From the cell containing the given text, extract its center point as (x, y) coordinate. 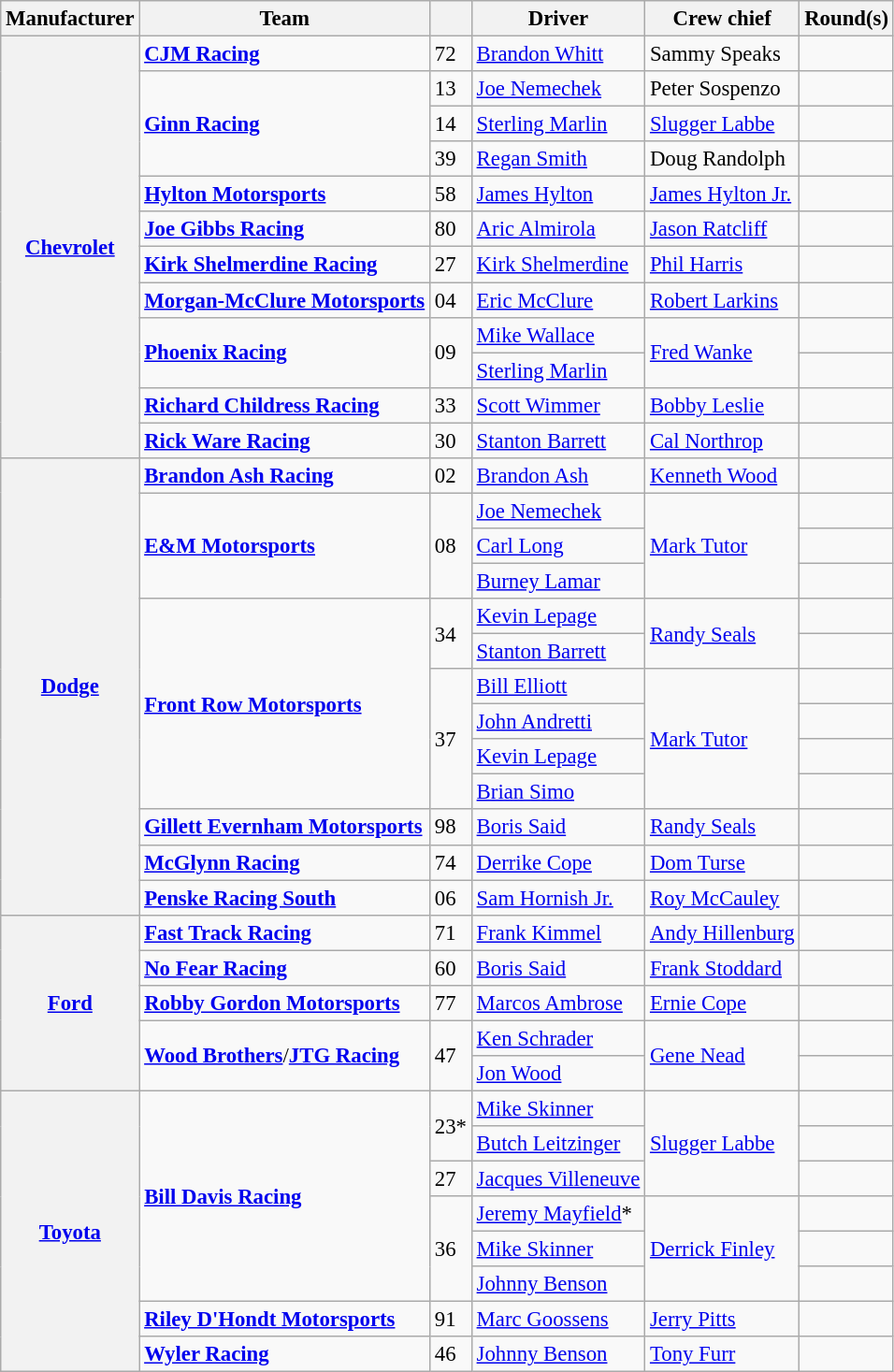
Ken Schrader (557, 1038)
No Fear Racing (284, 968)
CJM Racing (284, 54)
Fast Track Racing (284, 932)
Kirk Shelmerdine Racing (284, 265)
14 (451, 124)
Phil Harris (722, 265)
13 (451, 89)
Jeremy Mayfield* (557, 1214)
Ginn Racing (284, 123)
60 (451, 968)
Carl Long (557, 546)
Burney Lamar (557, 581)
Kenneth Wood (722, 476)
Ford (70, 1003)
Chevrolet (70, 247)
34 (451, 634)
98 (451, 828)
Fred Wanke (722, 352)
Penske Racing South (284, 898)
30 (451, 440)
Gene Nead (722, 1055)
James Hylton Jr. (722, 195)
Aric Almirola (557, 229)
Crew chief (722, 19)
Mike Wallace (557, 335)
Hylton Motorsports (284, 195)
Marc Goossens (557, 1320)
91 (451, 1320)
Rick Ware Racing (284, 440)
Wood Brothers/JTG Racing (284, 1055)
Ernie Cope (722, 1004)
Frank Kimmel (557, 932)
Kirk Shelmerdine (557, 265)
37 (451, 739)
Jerry Pitts (722, 1320)
Doug Randolph (722, 159)
Dom Turse (722, 862)
74 (451, 862)
Bill Davis Racing (284, 1196)
Front Row Motorsports (284, 704)
Brandon Ash (557, 476)
Andy Hillenburg (722, 932)
Joe Gibbs Racing (284, 229)
Driver (557, 19)
Derrick Finley (722, 1249)
Butch Leitzinger (557, 1144)
Robby Gordon Motorsports (284, 1004)
Jacques Villeneuve (557, 1179)
Cal Northrop (722, 440)
Peter Sospenzo (722, 89)
Sammy Speaks (722, 54)
36 (451, 1249)
James Hylton (557, 195)
Marcos Ambrose (557, 1004)
09 (451, 352)
Toyota (70, 1231)
Bill Elliott (557, 686)
77 (451, 1004)
Derrike Cope (557, 862)
Brian Simo (557, 792)
McGlynn Racing (284, 862)
Bobby Leslie (722, 405)
Brandon Whitt (557, 54)
John Andretti (557, 722)
Round(s) (846, 19)
33 (451, 405)
Jason Ratcliff (722, 229)
Robert Larkins (722, 300)
02 (451, 476)
Richard Childress Racing (284, 405)
06 (451, 898)
Roy McCauley (722, 898)
80 (451, 229)
08 (451, 546)
Team (284, 19)
Brandon Ash Racing (284, 476)
39 (451, 159)
Frank Stoddard (722, 968)
Sam Hornish Jr. (557, 898)
E&M Motorsports (284, 546)
Riley D'Hondt Motorsports (284, 1320)
Johnny Benson (557, 1284)
04 (451, 300)
Gillett Evernham Motorsports (284, 828)
Phoenix Racing (284, 352)
23* (451, 1126)
58 (451, 195)
Regan Smith (557, 159)
Manufacturer (70, 19)
Scott Wimmer (557, 405)
47 (451, 1055)
71 (451, 932)
Eric McClure (557, 300)
Jon Wood (557, 1074)
Dodge (70, 686)
72 (451, 54)
Morgan-McClure Motorsports (284, 300)
